Output the (x, y) coordinate of the center of the cell containing the given text.  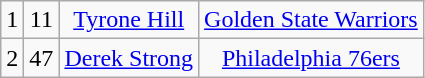
Tyrone Hill (129, 20)
2 (12, 58)
1 (12, 20)
Derek Strong (129, 58)
47 (42, 58)
Philadelphia 76ers (312, 58)
11 (42, 20)
Golden State Warriors (312, 20)
